For the text-containing cell, return its midpoint in (x, y) coordinate format. 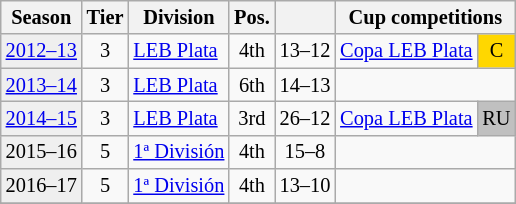
Season (42, 17)
14–13 (306, 85)
13–12 (306, 51)
2012–13 (42, 51)
2016–17 (42, 186)
2013–14 (42, 85)
Cup competitions (425, 17)
Pos. (252, 17)
6th (252, 85)
Tier (106, 17)
13–10 (306, 186)
2015–16 (42, 152)
Division (178, 17)
RU (496, 118)
3rd (252, 118)
26–12 (306, 118)
2014–15 (42, 118)
C (496, 51)
15–8 (306, 152)
